Search for the cell housing the specified text and yield its (x, y) center coordinate. 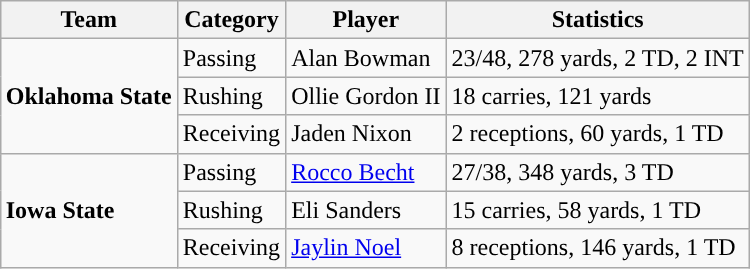
Rocco Becht (366, 172)
23/48, 278 yards, 2 TD, 2 INT (598, 58)
Jaylin Noel (366, 248)
18 carries, 121 yards (598, 96)
15 carries, 58 yards, 1 TD (598, 210)
Statistics (598, 20)
27/38, 348 yards, 3 TD (598, 172)
Player (366, 20)
8 receptions, 146 yards, 1 TD (598, 248)
Ollie Gordon II (366, 96)
2 receptions, 60 yards, 1 TD (598, 134)
Eli Sanders (366, 210)
Oklahoma State (88, 96)
Category (231, 20)
Iowa State (88, 210)
Jaden Nixon (366, 134)
Alan Bowman (366, 58)
Team (88, 20)
